Locate the cell with the specified text and output its [x, y] center coordinate. 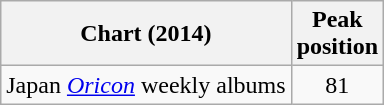
Peakposition [337, 34]
Japan Oricon weekly albums [146, 85]
Chart (2014) [146, 34]
81 [337, 85]
